Search for the cell housing the specified text and yield its [x, y] center coordinate. 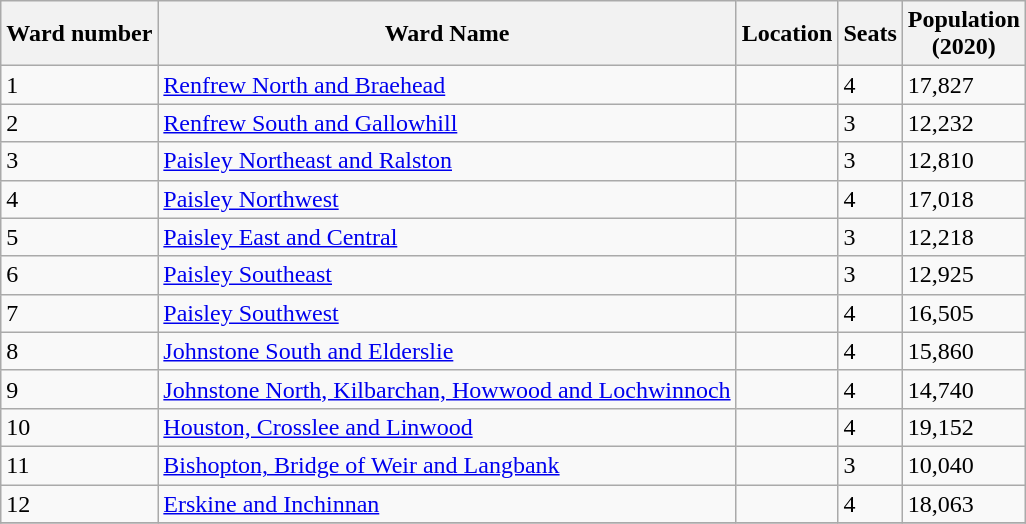
8 [80, 351]
Renfrew South and Gallowhill [447, 123]
Population(2020) [964, 34]
2 [80, 123]
Bishopton, Bridge of Weir and Langbank [447, 465]
Paisley Southwest [447, 313]
12,810 [964, 161]
Seats [870, 34]
12,218 [964, 237]
15,860 [964, 351]
17,018 [964, 199]
7 [80, 313]
10,040 [964, 465]
Johnstone North, Kilbarchan, Howwood and Lochwinnoch [447, 389]
Ward Name [447, 34]
16,505 [964, 313]
Paisley Northeast and Ralston [447, 161]
12 [80, 503]
1 [80, 85]
Location [787, 34]
18,063 [964, 503]
Paisley East and Central [447, 237]
11 [80, 465]
Renfrew North and Braehead [447, 85]
10 [80, 427]
17,827 [964, 85]
Erskine and Inchinnan [447, 503]
12,925 [964, 275]
14,740 [964, 389]
Houston, Crosslee and Linwood [447, 427]
Paisley Northwest [447, 199]
5 [80, 237]
9 [80, 389]
Johnstone South and Elderslie [447, 351]
Ward number [80, 34]
Paisley Southeast [447, 275]
19,152 [964, 427]
12,232 [964, 123]
6 [80, 275]
